Extract the (x, y) coordinate from the center of the cell holding the provided text.  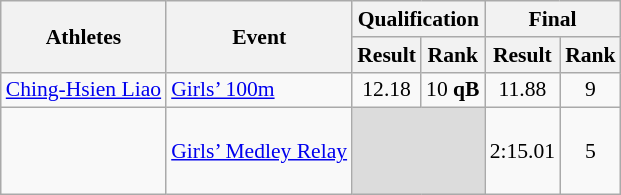
5 (590, 152)
Ching-Hsien Liao (84, 90)
Athletes (84, 36)
11.88 (522, 90)
Final (553, 19)
9 (590, 90)
Event (259, 36)
Girls’ Medley Relay (259, 152)
10 qB (453, 90)
12.18 (386, 90)
Qualification (418, 19)
Girls’ 100m (259, 90)
2:15.01 (522, 152)
